Locate the cell with the specified text and output its [x, y] center coordinate. 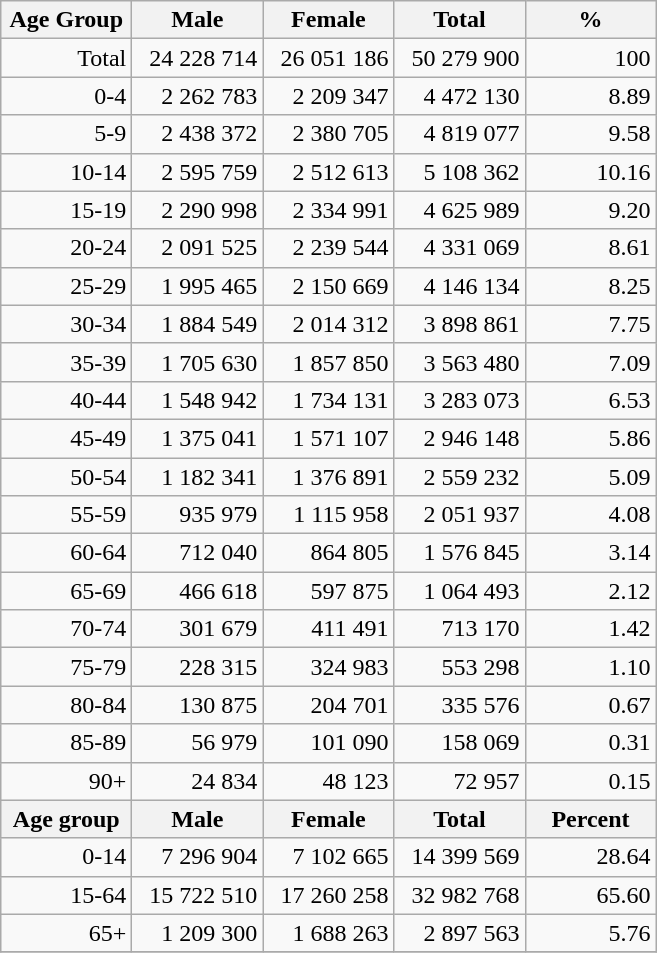
411 491 [328, 629]
10-14 [66, 172]
10.16 [590, 172]
6.53 [590, 400]
25-29 [66, 286]
1.10 [590, 667]
32 982 768 [460, 895]
7 296 904 [198, 857]
65-69 [66, 591]
1 209 300 [198, 933]
3 283 073 [460, 400]
30-34 [66, 324]
7 102 665 [328, 857]
1 576 845 [460, 553]
2 051 937 [460, 515]
2 559 232 [460, 477]
60-64 [66, 553]
45-49 [66, 438]
85-89 [66, 743]
65+ [66, 933]
5-9 [66, 134]
335 576 [460, 705]
5 108 362 [460, 172]
1 571 107 [328, 438]
24 834 [198, 781]
3 563 480 [460, 362]
2.12 [590, 591]
50-54 [66, 477]
935 979 [198, 515]
1 376 891 [328, 477]
324 983 [328, 667]
4 819 077 [460, 134]
70-74 [66, 629]
1 857 850 [328, 362]
553 298 [460, 667]
1 734 131 [328, 400]
2 290 998 [198, 210]
2 380 705 [328, 134]
14 399 569 [460, 857]
20-24 [66, 248]
158 069 [460, 743]
1 995 465 [198, 286]
8.25 [590, 286]
1 182 341 [198, 477]
2 334 991 [328, 210]
5.09 [590, 477]
0.15 [590, 781]
864 805 [328, 553]
9.20 [590, 210]
0-4 [66, 96]
0.31 [590, 743]
301 679 [198, 629]
204 701 [328, 705]
1.42 [590, 629]
2 512 613 [328, 172]
5.76 [590, 933]
130 875 [198, 705]
101 090 [328, 743]
15-19 [66, 210]
1 688 263 [328, 933]
712 040 [198, 553]
4 146 134 [460, 286]
65.60 [590, 895]
24 228 714 [198, 58]
713 170 [460, 629]
0.67 [590, 705]
72 957 [460, 781]
50 279 900 [460, 58]
56 979 [198, 743]
1 064 493 [460, 591]
17 260 258 [328, 895]
1 705 630 [198, 362]
2 438 372 [198, 134]
3 898 861 [460, 324]
4 331 069 [460, 248]
Age group [66, 819]
26 051 186 [328, 58]
2 239 544 [328, 248]
1 884 549 [198, 324]
8.61 [590, 248]
Percent [590, 819]
2 946 148 [460, 438]
2 897 563 [460, 933]
4 625 989 [460, 210]
Age Group [66, 20]
0-14 [66, 857]
75-79 [66, 667]
40-44 [66, 400]
28.64 [590, 857]
1 375 041 [198, 438]
8.89 [590, 96]
35-39 [66, 362]
7.09 [590, 362]
597 875 [328, 591]
4 472 130 [460, 96]
7.75 [590, 324]
2 014 312 [328, 324]
3.14 [590, 553]
90+ [66, 781]
% [590, 20]
100 [590, 58]
15-64 [66, 895]
2 595 759 [198, 172]
2 209 347 [328, 96]
466 618 [198, 591]
48 123 [328, 781]
15 722 510 [198, 895]
4.08 [590, 515]
2 262 783 [198, 96]
228 315 [198, 667]
5.86 [590, 438]
1 548 942 [198, 400]
2 150 669 [328, 286]
80-84 [66, 705]
2 091 525 [198, 248]
9.58 [590, 134]
1 115 958 [328, 515]
55-59 [66, 515]
